Determine the [x, y] coordinate at the center of the cell enclosing the given text.  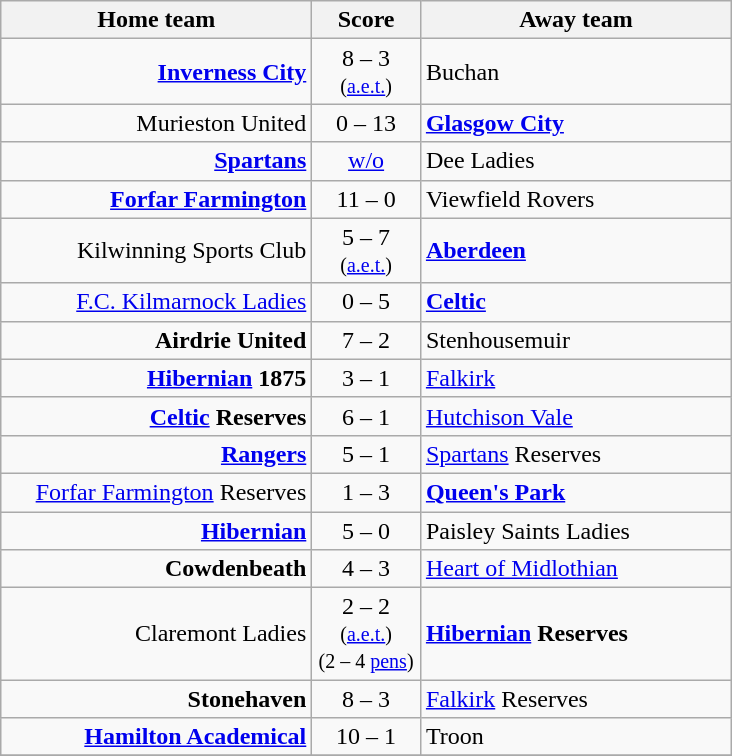
10 – 1 [366, 737]
1 – 3 [366, 492]
Score [366, 20]
8 – 3 (a.e.t.) [366, 72]
Kilwinning Sports Club [156, 250]
Hibernian 1875 [156, 378]
11 – 0 [366, 199]
Airdrie United [156, 340]
Claremont Ladies [156, 634]
Falkirk [576, 378]
Spartans Reserves [576, 454]
F.C. Kilmarnock Ladies [156, 302]
7 – 2 [366, 340]
Cowdenbeath [156, 569]
0 – 5 [366, 302]
Stenhousemuir [576, 340]
Buchan [576, 72]
Home team [156, 20]
Hutchison Vale [576, 416]
Dee Ladies [576, 161]
Stonehaven [156, 699]
Troon [576, 737]
0 – 13 [366, 123]
5 – 7 (a.e.t.) [366, 250]
Murieston United [156, 123]
Glasgow City [576, 123]
Rangers [156, 454]
w/o [366, 161]
Heart of Midlothian [576, 569]
Queen's Park [576, 492]
Viewfield Rovers [576, 199]
Celtic Reserves [156, 416]
Hibernian Reserves [576, 634]
4 – 3 [366, 569]
5 – 0 [366, 531]
3 – 1 [366, 378]
Paisley Saints Ladies [576, 531]
Celtic [576, 302]
6 – 1 [366, 416]
Spartans [156, 161]
8 – 3 [366, 699]
Forfar Farmington [156, 199]
Forfar Farmington Reserves [156, 492]
Aberdeen [576, 250]
Hibernian [156, 531]
Away team [576, 20]
Inverness City [156, 72]
2 – 2 (a.e.t.)(2 – 4 pens) [366, 634]
Hamilton Academical [156, 737]
5 – 1 [366, 454]
Falkirk Reserves [576, 699]
